For the text-containing cell, return its midpoint in [x, y] coordinate format. 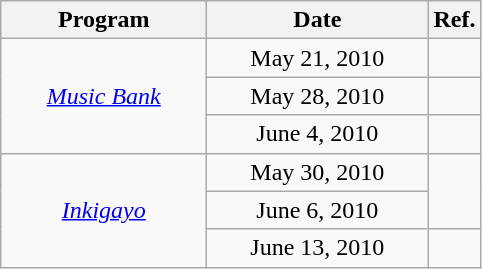
Ref. [454, 20]
June 6, 2010 [318, 210]
Date [318, 20]
Inkigayo [104, 210]
May 28, 2010 [318, 96]
June 4, 2010 [318, 134]
Program [104, 20]
May 30, 2010 [318, 172]
Music Bank [104, 96]
May 21, 2010 [318, 58]
June 13, 2010 [318, 248]
